Provide the (X, Y) coordinate of the cell's center where the given text is located.  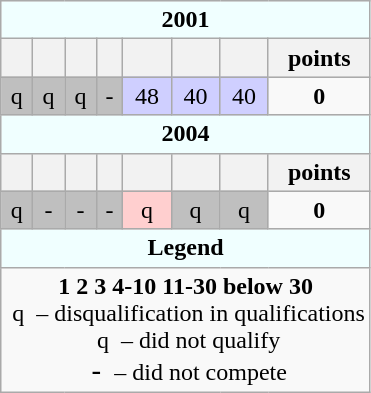
1 2 3 4-10 11-30 below 30 q – disqualification in qualifications q – did not qualify - – did not compete (186, 330)
Legend (186, 248)
2004 (186, 134)
2001 (186, 20)
48 (147, 96)
